Pinpoint the cell where the given text exists, returning its [x, y] midpoint coordinate. 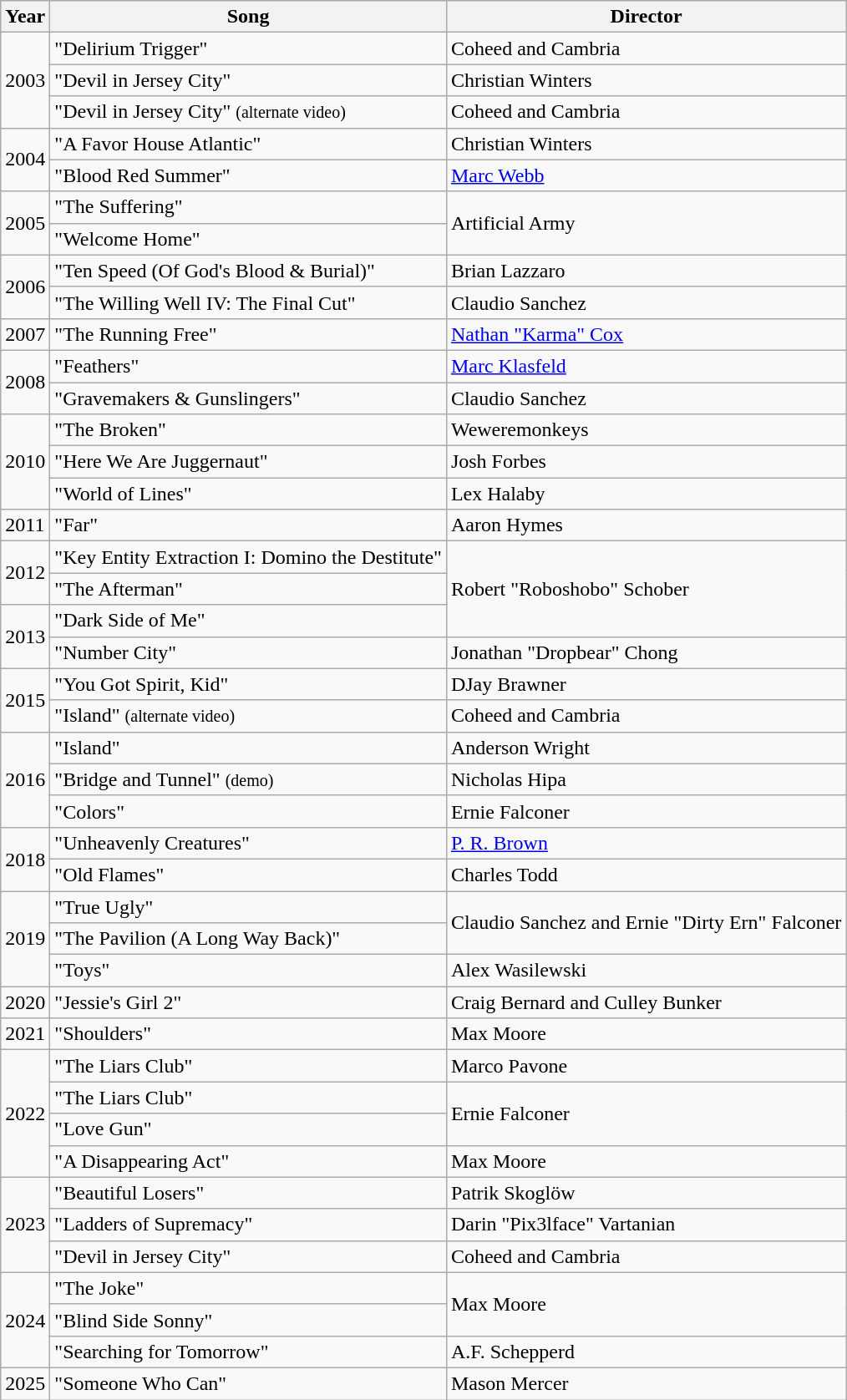
"Searching for Tomorrow" [249, 1352]
"The Running Free" [249, 334]
"Toys" [249, 971]
2019 [25, 938]
"Blind Side Sonny" [249, 1320]
2012 [25, 573]
"Blood Red Summer" [249, 175]
"Colors" [249, 811]
"Here We Are Juggernaut" [249, 462]
Artificial Army [647, 223]
Darin "Pix3lface" Vartanian [647, 1225]
A.F. Schepperd [647, 1352]
"Delirium Trigger" [249, 48]
"Island" (alternate video) [249, 716]
2024 [25, 1320]
2016 [25, 779]
Brian Lazzaro [647, 271]
"Shoulders" [249, 1034]
"Bridge and Tunnel" (demo) [249, 779]
"The Broken" [249, 430]
"A Favor House Atlantic" [249, 144]
"Beautiful Losers" [249, 1193]
2006 [25, 287]
Robert "Roboshobo" Schober [647, 589]
Aaron Hymes [647, 525]
Alex Wasilewski [647, 971]
2005 [25, 223]
P. R. Brown [647, 843]
2003 [25, 80]
Weweremonkeys [647, 430]
Mason Mercer [647, 1383]
2011 [25, 525]
2010 [25, 462]
"Dark Side of Me" [249, 621]
"A Disappearing Act" [249, 1161]
2004 [25, 160]
"The Pavilion (A Long Way Back)" [249, 939]
2013 [25, 637]
Claudio Sanchez and Ernie "Dirty Ern" Falconer [647, 922]
"True Ugly" [249, 906]
2007 [25, 334]
"Feathers" [249, 366]
Lex Halaby [647, 494]
"Key Entity Extraction I: Domino the Destitute" [249, 557]
Nicholas Hipa [647, 779]
"You Got Spirit, Kid" [249, 684]
"Someone Who Can" [249, 1383]
2021 [25, 1034]
"The Afterman" [249, 589]
Jonathan "Dropbear" Chong [647, 652]
"Island" [249, 748]
"Far" [249, 525]
2022 [25, 1113]
Song [249, 17]
"The Joke" [249, 1288]
"Number City" [249, 652]
"The Suffering" [249, 207]
2023 [25, 1225]
Anderson Wright [647, 748]
Charles Todd [647, 875]
"Gravemakers & Gunslingers" [249, 398]
"Unheavenly Creatures" [249, 843]
2015 [25, 700]
"Devil in Jersey City" (alternate video) [249, 112]
"World of Lines" [249, 494]
2020 [25, 1002]
Marc Klasfeld [647, 366]
Year [25, 17]
Marc Webb [647, 175]
DJay Brawner [647, 684]
"Welcome Home" [249, 239]
Josh Forbes [647, 462]
Director [647, 17]
"Jessie's Girl 2" [249, 1002]
Craig Bernard and Culley Bunker [647, 1002]
"Ten Speed (Of God's Blood & Burial)" [249, 271]
Marco Pavone [647, 1066]
"The Willing Well IV: The Final Cut" [249, 302]
Patrik Skoglöw [647, 1193]
"Ladders of Supremacy" [249, 1225]
Nathan "Karma" Cox [647, 334]
2018 [25, 859]
2025 [25, 1383]
"Old Flames" [249, 875]
"Love Gun" [249, 1129]
2008 [25, 382]
